From the cell containing the given text, extract its center point as (x, y) coordinate. 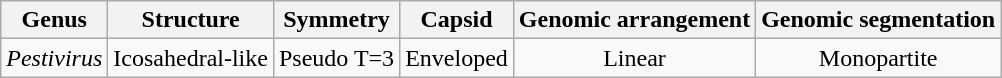
Enveloped (457, 58)
Linear (634, 58)
Capsid (457, 20)
Pseudo T=3 (336, 58)
Pestivirus (54, 58)
Genomic arrangement (634, 20)
Genus (54, 20)
Structure (191, 20)
Monopartite (878, 58)
Genomic segmentation (878, 20)
Symmetry (336, 20)
Icosahedral-like (191, 58)
